Capture the cell that displays the provided text and extract its [X, Y] central coordinate. 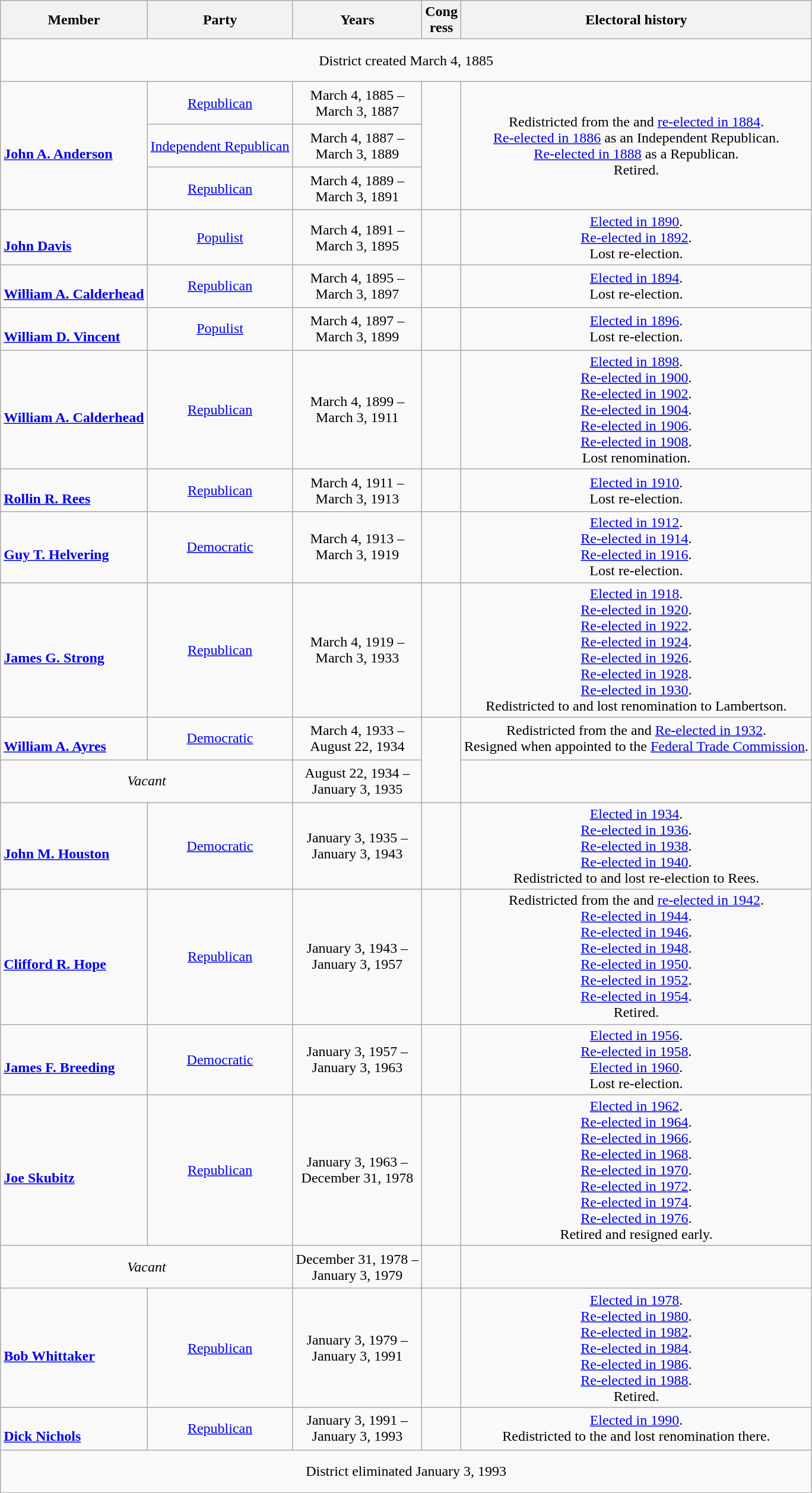
Independent Republican [220, 146]
March 4, 1887 –March 3, 1889 [357, 146]
Party [220, 20]
Elected in 1934.Re-elected in 1936.Re-elected in 1938.Re-elected in 1940.Redistricted to and lost re-election to Rees. [636, 846]
John M. Houston [74, 846]
Elected in 1898.Re-elected in 1900.Re-elected in 1902.Re-elected in 1904.Re-elected in 1906.Re-elected in 1908.Lost renomination. [636, 410]
March 4, 1919 –March 3, 1933 [357, 649]
January 3, 1991 –January 3, 1993 [357, 1428]
January 3, 1943 –January 3, 1957 [357, 957]
March 4, 1913 –March 3, 1919 [357, 547]
August 22, 1934 –January 3, 1935 [357, 781]
Redistricted from the and re-elected in 1884.Re-elected in 1886 as an Independent Republican.Re-elected in 1888 as a Republican.Retired. [636, 146]
William A. Ayres [74, 738]
March 4, 1897 –March 3, 1899 [357, 329]
Member [74, 20]
District eliminated January 3, 1993 [406, 1471]
Redistricted from the and Re-elected in 1932.Resigned when appointed to the Federal Trade Commission. [636, 738]
Elected in 1910.Lost re-election. [636, 490]
January 3, 1935 –January 3, 1943 [357, 846]
Elected in 1894.Lost re-election. [636, 286]
Bob Whittaker [74, 1348]
Rollin R. Rees [74, 490]
December 31, 1978 –January 3, 1979 [357, 1267]
Dick Nichols [74, 1428]
James F. Breeding [74, 1059]
Joe Skubitz [74, 1170]
John A. Anderson [74, 146]
March 4, 1899 –March 3, 1911 [357, 410]
Elected in 1978.Re-elected in 1980.Re-elected in 1982.Re-elected in 1984.Re-elected in 1986.Re-elected in 1988.Retired. [636, 1348]
Elected in 1912.Re-elected in 1914.Re-elected in 1916.Lost re-election. [636, 547]
John Davis [74, 237]
James G. Strong [74, 649]
March 4, 1891 –March 3, 1895 [357, 237]
Elected in 1896.Lost re-election. [636, 329]
March 4, 1889 –March 3, 1891 [357, 189]
Electoral history [636, 20]
March 4, 1933 –August 22, 1934 [357, 738]
Elected in 1990.Redistricted to the and lost renomination there. [636, 1428]
January 3, 1979 –January 3, 1991 [357, 1348]
March 4, 1911 –March 3, 1913 [357, 490]
District created March 4, 1885 [406, 61]
March 4, 1885 –March 3, 1887 [357, 103]
March 4, 1895 –March 3, 1897 [357, 286]
Clifford R. Hope [74, 957]
Elected in 1956.Re-elected in 1958.Elected in 1960.Lost re-election. [636, 1059]
Congress [442, 20]
Years [357, 20]
January 3, 1957 –January 3, 1963 [357, 1059]
Elected in 1890.Re-elected in 1892.Lost re-election. [636, 237]
Guy T. Helvering [74, 547]
January 3, 1963 –December 31, 1978 [357, 1170]
William D. Vincent [74, 329]
